Locate the cell with the specified text and output its [x, y] center coordinate. 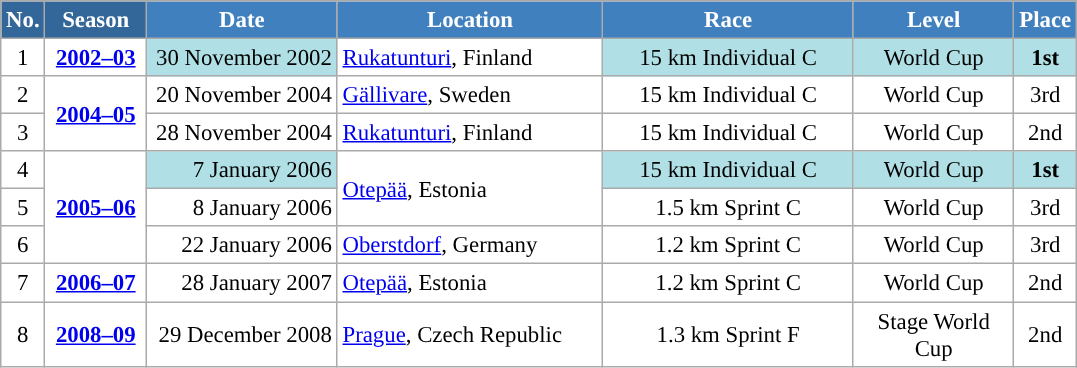
2 [23, 95]
2002–03 [96, 58]
Gällivare, Sweden [470, 95]
2004–05 [96, 114]
Location [470, 20]
4 [23, 170]
1.3 km Sprint F [728, 334]
No. [23, 20]
29 December 2008 [242, 334]
7 [23, 283]
8 [23, 334]
Season [96, 20]
2005–06 [96, 208]
8 January 2006 [242, 208]
Place [1045, 20]
Date [242, 20]
2006–07 [96, 283]
30 November 2002 [242, 58]
3 [23, 133]
Level [934, 20]
Prague, Czech Republic [470, 334]
Race [728, 20]
1.5 km Sprint C [728, 208]
Stage World Cup [934, 334]
20 November 2004 [242, 95]
Oberstdorf, Germany [470, 245]
28 January 2007 [242, 283]
6 [23, 245]
5 [23, 208]
2008–09 [96, 334]
22 January 2006 [242, 245]
1 [23, 58]
28 November 2004 [242, 133]
7 January 2006 [242, 170]
